For the text-containing cell, return its midpoint in [X, Y] coordinate format. 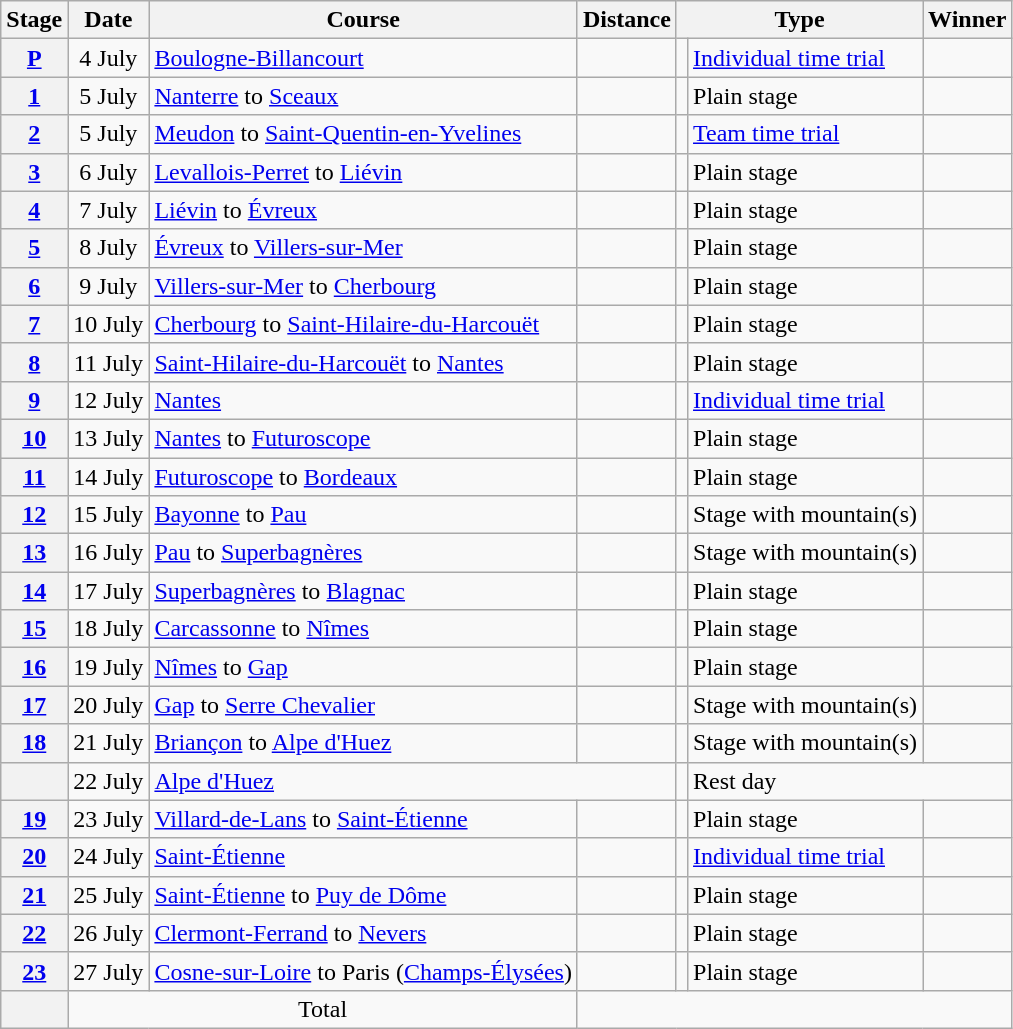
24 July [108, 857]
14 [34, 591]
10 [34, 438]
Distance [626, 20]
Rest day [850, 781]
23 July [108, 819]
8 July [108, 248]
12 July [108, 400]
9 [34, 400]
Gap to Serre Chevalier [364, 705]
2 [34, 134]
Pau to Superbagnères [364, 553]
19 [34, 819]
Superbagnères to Blagnac [364, 591]
Type [799, 20]
Winner [968, 20]
25 July [108, 895]
Cosne-sur-Loire to Paris (Champs-Élysées) [364, 971]
Team time trial [806, 134]
5 [34, 248]
3 [34, 172]
21 July [108, 743]
17 [34, 705]
Levallois-Perret to Liévin [364, 172]
7 [34, 324]
16 [34, 667]
Liévin to Évreux [364, 210]
Briançon to Alpe d'Huez [364, 743]
Nantes to Futuroscope [364, 438]
16 July [108, 553]
Course [364, 20]
Nîmes to Gap [364, 667]
27 July [108, 971]
Carcassonne to Nîmes [364, 629]
Bayonne to Pau [364, 515]
7 July [108, 210]
13 July [108, 438]
11 [34, 477]
15 July [108, 515]
14 July [108, 477]
4 July [108, 58]
Cherbourg to Saint-Hilaire-du-Harcouët [364, 324]
20 July [108, 705]
Villers-sur-Mer to Cherbourg [364, 286]
Saint-Étienne [364, 857]
Clermont-Ferrand to Nevers [364, 933]
1 [34, 96]
Stage [34, 20]
Futuroscope to Bordeaux [364, 477]
18 [34, 743]
Nantes [364, 400]
11 July [108, 362]
Nanterre to Sceaux [364, 96]
P [34, 58]
9 July [108, 286]
19 July [108, 667]
Évreux to Villers-sur-Mer [364, 248]
Saint-Étienne to Puy de Dôme [364, 895]
4 [34, 210]
17 July [108, 591]
Saint-Hilaire-du-Harcouët to Nantes [364, 362]
18 July [108, 629]
Villard-de-Lans to Saint-Étienne [364, 819]
Boulogne-Billancourt [364, 58]
Total [323, 1009]
22 July [108, 781]
26 July [108, 933]
13 [34, 553]
21 [34, 895]
Alpe d'Huez [413, 781]
Date [108, 20]
8 [34, 362]
Meudon to Saint-Quentin-en-Yvelines [364, 134]
6 July [108, 172]
15 [34, 629]
10 July [108, 324]
22 [34, 933]
23 [34, 971]
20 [34, 857]
12 [34, 515]
6 [34, 286]
